Detect which cell encompasses the target text, then output its (x, y) center coordinate. 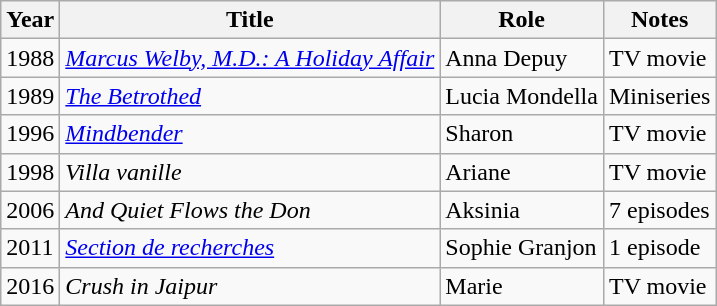
1 episode (659, 248)
1989 (30, 96)
Marie (522, 286)
And Quiet Flows the Don (250, 210)
Ariane (522, 172)
Sharon (522, 134)
2011 (30, 248)
Year (30, 20)
Section de recherches (250, 248)
Lucia Mondella (522, 96)
Mindbender (250, 134)
Role (522, 20)
1996 (30, 134)
Marcus Welby, M.D.: A Holiday Affair (250, 58)
Miniseries (659, 96)
1998 (30, 172)
Aksinia (522, 210)
The Betrothed (250, 96)
7 episodes (659, 210)
2006 (30, 210)
1988 (30, 58)
Sophie Granjon (522, 248)
2016 (30, 286)
Crush in Jaipur (250, 286)
Title (250, 20)
Anna Depuy (522, 58)
Notes (659, 20)
Villa vanille (250, 172)
